Locate the cell with the specified text and output its (X, Y) center coordinate. 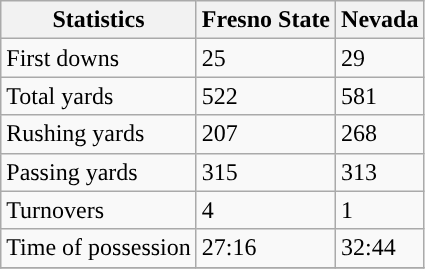
315 (266, 172)
Rushing yards (99, 134)
Time of possession (99, 248)
Turnovers (99, 210)
25 (266, 58)
First downs (99, 58)
522 (266, 96)
313 (380, 172)
Passing yards (99, 172)
27:16 (266, 248)
1 (380, 210)
207 (266, 134)
Nevada (380, 20)
268 (380, 134)
Statistics (99, 20)
Total yards (99, 96)
32:44 (380, 248)
581 (380, 96)
4 (266, 210)
29 (380, 58)
Fresno State (266, 20)
